Output the [X, Y] coordinate of the center of the cell containing the given text.  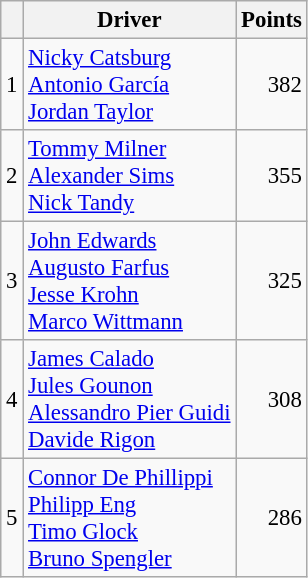
355 [272, 176]
325 [272, 282]
308 [272, 400]
286 [272, 518]
3 [12, 282]
382 [272, 85]
4 [12, 400]
James Calado Jules Gounon Alessandro Pier Guidi Davide Rigon [130, 400]
Connor De Phillippi Philipp Eng Timo Glock Bruno Spengler [130, 518]
5 [12, 518]
Points [272, 20]
1 [12, 85]
2 [12, 176]
John Edwards Augusto Farfus Jesse Krohn Marco Wittmann [130, 282]
Tommy Milner Alexander Sims Nick Tandy [130, 176]
Nicky Catsburg Antonio García Jordan Taylor [130, 85]
Driver [130, 20]
